Return the [X, Y] coordinate for the center point of the cell that contains the specified text.  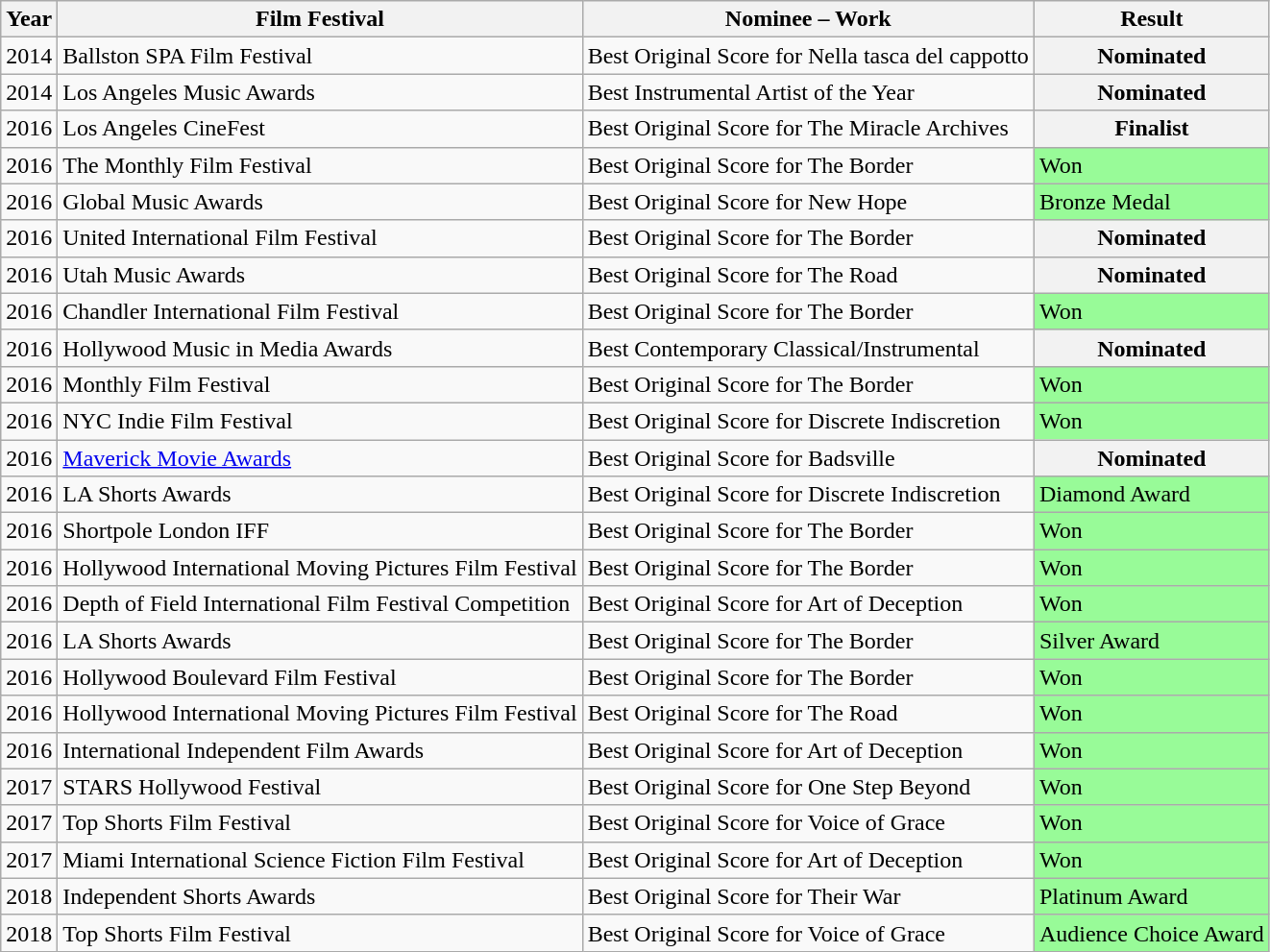
Monthly Film Festival [320, 384]
Film Festival [320, 19]
Miami International Science Fiction Film Festival [320, 860]
Bronze Medal [1151, 202]
Chandler International Film Festival [320, 311]
International Independent Film Awards [320, 750]
The Monthly Film Festival [320, 165]
Silver Award [1151, 641]
Best Instrumental Artist of the Year [808, 92]
Result [1151, 19]
Nominee – Work [808, 19]
Los Angeles Music Awards [320, 92]
Diamond Award [1151, 495]
Hollywood Music in Media Awards [320, 348]
Maverick Movie Awards [320, 458]
NYC Indie Film Festival [320, 421]
Hollywood Boulevard Film Festival [320, 677]
Independent Shorts Awards [320, 896]
Los Angeles CineFest [320, 129]
Depth of Field International Film Festival Competition [320, 604]
Global Music Awards [320, 202]
Year [29, 19]
Best Contemporary Classical/Instrumental [808, 348]
Finalist [1151, 129]
Utah Music Awards [320, 275]
United International Film Festival [320, 238]
Best Original Score for New Hope [808, 202]
STARS Hollywood Festival [320, 787]
Audience Choice Award [1151, 933]
Shortpole London IFF [320, 531]
Best Original Score for The Miracle Archives [808, 129]
Best Original Score for One Step Beyond [808, 787]
Platinum Award [1151, 896]
Best Original Score for Nella tasca del cappotto [808, 56]
Best Original Score for Their War [808, 896]
Best Original Score for Badsville [808, 458]
Ballston SPA Film Festival [320, 56]
